Search for the cell housing the specified text and yield its [X, Y] center coordinate. 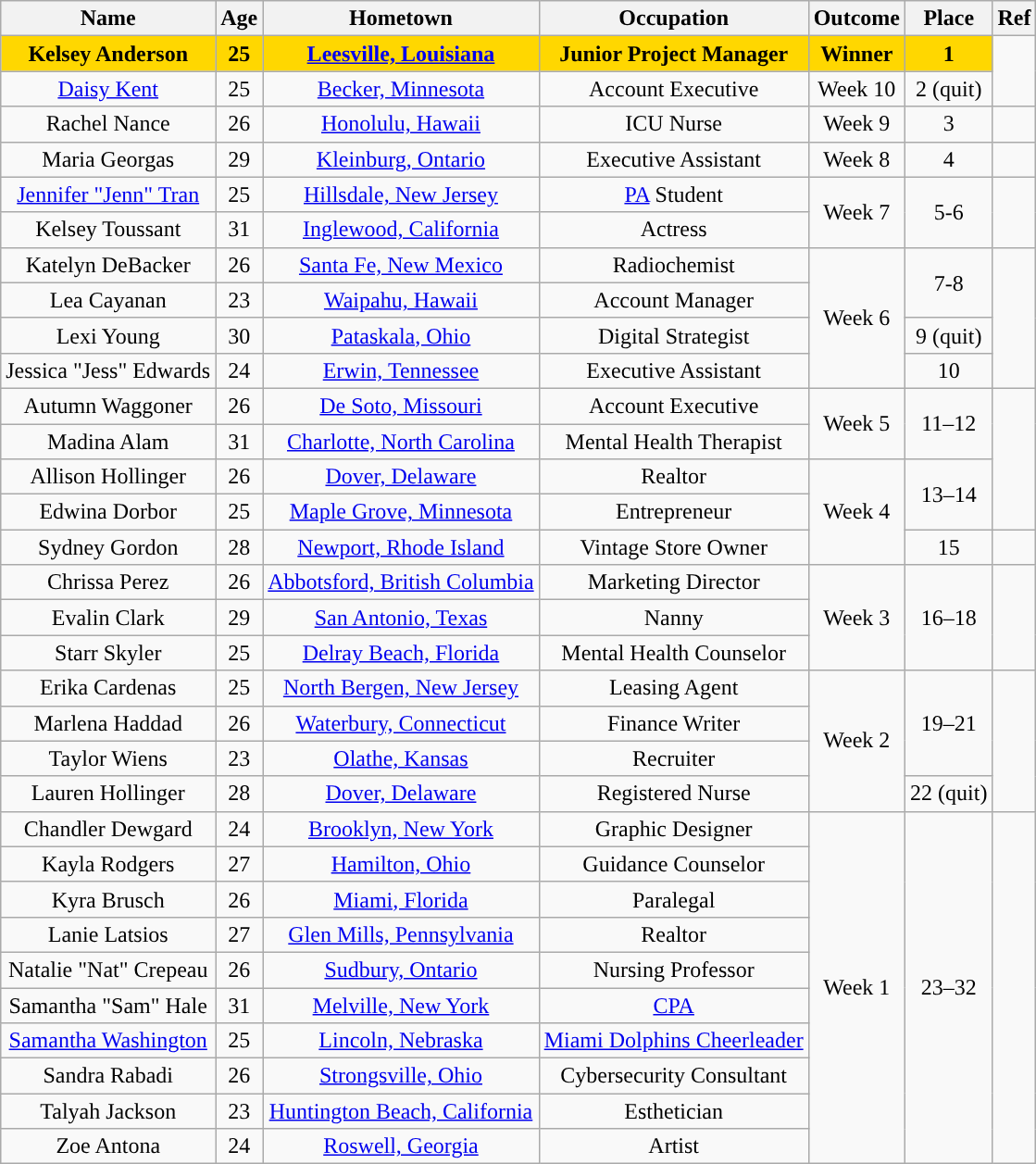
Madina Alam [108, 442]
Hamilton, Ohio [401, 864]
Lexi Young [108, 335]
Glen Mills, Pennsylvania [401, 934]
30 [239, 335]
Cybersecurity Consultant [674, 1076]
Radiochemist [674, 265]
Erika Cardenas [108, 688]
Edwina Dorbor [108, 512]
Kelsey Anderson [108, 54]
Lincoln, Nebraska [401, 1041]
Week 7 [856, 212]
Place [949, 19]
Chrissa Perez [108, 582]
Kyra Brusch [108, 899]
Name [108, 19]
Lanie Latsios [108, 934]
Olathe, Kansas [401, 758]
North Bergen, New Jersey [401, 688]
Maple Grove, Minnesota [401, 512]
Outcome [856, 19]
5-6 [949, 212]
Katelyn DeBacker [108, 265]
Sandra Rabadi [108, 1076]
3 [949, 124]
De Soto, Missouri [401, 406]
Week 3 [856, 618]
Esthetician [674, 1111]
Sudbury, Ontario [401, 970]
Miami, Florida [401, 899]
Samantha Washington [108, 1041]
Marlena Haddad [108, 723]
Evalin Clark [108, 618]
22 (quit) [949, 794]
Winner [856, 54]
Mental Health Counselor [674, 653]
Autumn Waggoner [108, 406]
Chandler Dewgard [108, 829]
Registered Nurse [674, 794]
Maria Georgas [108, 159]
Santa Fe, New Mexico [401, 265]
Week 10 [856, 89]
7-8 [949, 282]
Finance Writer [674, 723]
Week 5 [856, 423]
Kleinburg, Ontario [401, 159]
Waterbury, Connecticut [401, 723]
Allison Hollinger [108, 477]
Week 4 [856, 512]
PA Student [674, 194]
Account Manager [674, 300]
Recruiter [674, 758]
Leesville, Louisiana [401, 54]
Miami Dolphins Cheerleader [674, 1041]
4 [949, 159]
2 (quit) [949, 89]
Talyah Jackson [108, 1111]
Waipahu, Hawaii [401, 300]
Honolulu, Hawaii [401, 124]
Hillsdale, New Jersey [401, 194]
Sydney Gordon [108, 547]
Brooklyn, New York [401, 829]
Roswell, Georgia [401, 1146]
Rachel Nance [108, 124]
23–32 [949, 987]
11–12 [949, 423]
ICU Nurse [674, 124]
10 [949, 370]
Taylor Wiens [108, 758]
Huntington Beach, California [401, 1111]
Starr Skyler [108, 653]
Artist [674, 1146]
Lea Cayanan [108, 300]
Pataskala, Ohio [401, 335]
Week 8 [856, 159]
Paralegal [674, 899]
Lauren Hollinger [108, 794]
Leasing Agent [674, 688]
Nursing Professor [674, 970]
Melville, New York [401, 1005]
15 [949, 547]
Week 6 [856, 318]
Hometown [401, 19]
Jennifer "Jenn" Tran [108, 194]
Jessica "Jess" Edwards [108, 370]
Ref [1015, 19]
Abbotsford, British Columbia [401, 582]
Becker, Minnesota [401, 89]
Week 1 [856, 987]
Nanny [674, 618]
Occupation [674, 19]
Mental Health Therapist [674, 442]
16–18 [949, 618]
Samantha "Sam" Hale [108, 1005]
Week 2 [856, 741]
Inglewood, California [401, 230]
Actress [674, 230]
Graphic Designer [674, 829]
Guidance Counselor [674, 864]
9 (quit) [949, 335]
Natalie "Nat" Crepeau [108, 970]
19–21 [949, 723]
CPA [674, 1005]
Age [239, 19]
Kelsey Toussant [108, 230]
1 [949, 54]
San Antonio, Texas [401, 618]
13–14 [949, 494]
Newport, Rhode Island [401, 547]
Junior Project Manager [674, 54]
Delray Beach, Florida [401, 653]
Erwin, Tennessee [401, 370]
Marketing Director [674, 582]
Entrepreneur [674, 512]
Zoe Antona [108, 1146]
Kayla Rodgers [108, 864]
Strongsville, Ohio [401, 1076]
Charlotte, North Carolina [401, 442]
Week 9 [856, 124]
Digital Strategist [674, 335]
Vintage Store Owner [674, 547]
Daisy Kent [108, 89]
